For the text-containing cell, return its midpoint in (X, Y) coordinate format. 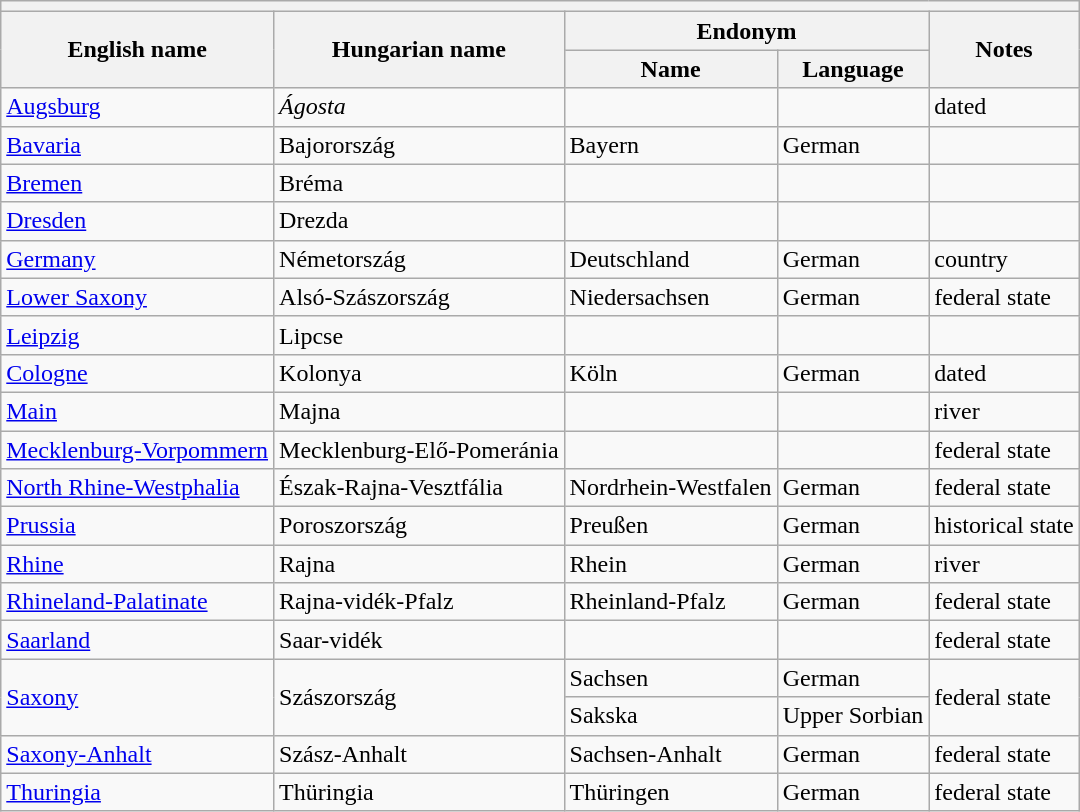
Thüringia (420, 792)
English name (138, 50)
Nordrhein-Westfalen (670, 488)
Alsó-Szászország (420, 297)
Main (138, 411)
Niedersachsen (670, 297)
Saxony-Anhalt (138, 754)
Rhein (670, 564)
Thuringia (138, 792)
Szász-Anhalt (420, 754)
Hungarian name (420, 50)
Cologne (138, 373)
Thüringen (670, 792)
Name (670, 69)
Rajna (420, 564)
Ágosta (420, 107)
Saarland (138, 640)
Saxony (138, 697)
Drezda (420, 221)
Rhineland-Palatinate (138, 602)
Rheinland-Pfalz (670, 602)
country (1004, 259)
Rajna-vidék-Pfalz (420, 602)
Lower Saxony (138, 297)
Sachsen-Anhalt (670, 754)
Sachsen (670, 678)
Preußen (670, 526)
Germany (138, 259)
Leipzig (138, 335)
Deutschland (670, 259)
Lipcse (420, 335)
Bajorország (420, 145)
Prussia (138, 526)
Notes (1004, 50)
Bremen (138, 183)
Upper Sorbian (853, 716)
Bavaria (138, 145)
Augsburg (138, 107)
Saar-vidék (420, 640)
Mecklenburg-Elő-Pomeránia (420, 449)
Rhine (138, 564)
Németország (420, 259)
Sakska (670, 716)
Kolonya (420, 373)
Dresden (138, 221)
Mecklenburg-Vorpommern (138, 449)
North Rhine-Westphalia (138, 488)
Bréma (420, 183)
Köln (670, 373)
Szászország (420, 697)
Észak-Rajna-Vesztfália (420, 488)
Poroszország (420, 526)
Language (853, 69)
Bayern (670, 145)
Majna (420, 411)
historical state (1004, 526)
Endonym (746, 31)
